Output the (x, y) coordinate of the center of the cell containing the given text.  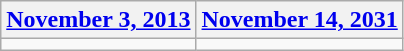
November 3, 2013 (98, 20)
November 14, 2031 (300, 20)
